Capture the cell that displays the provided text and extract its [x, y] central coordinate. 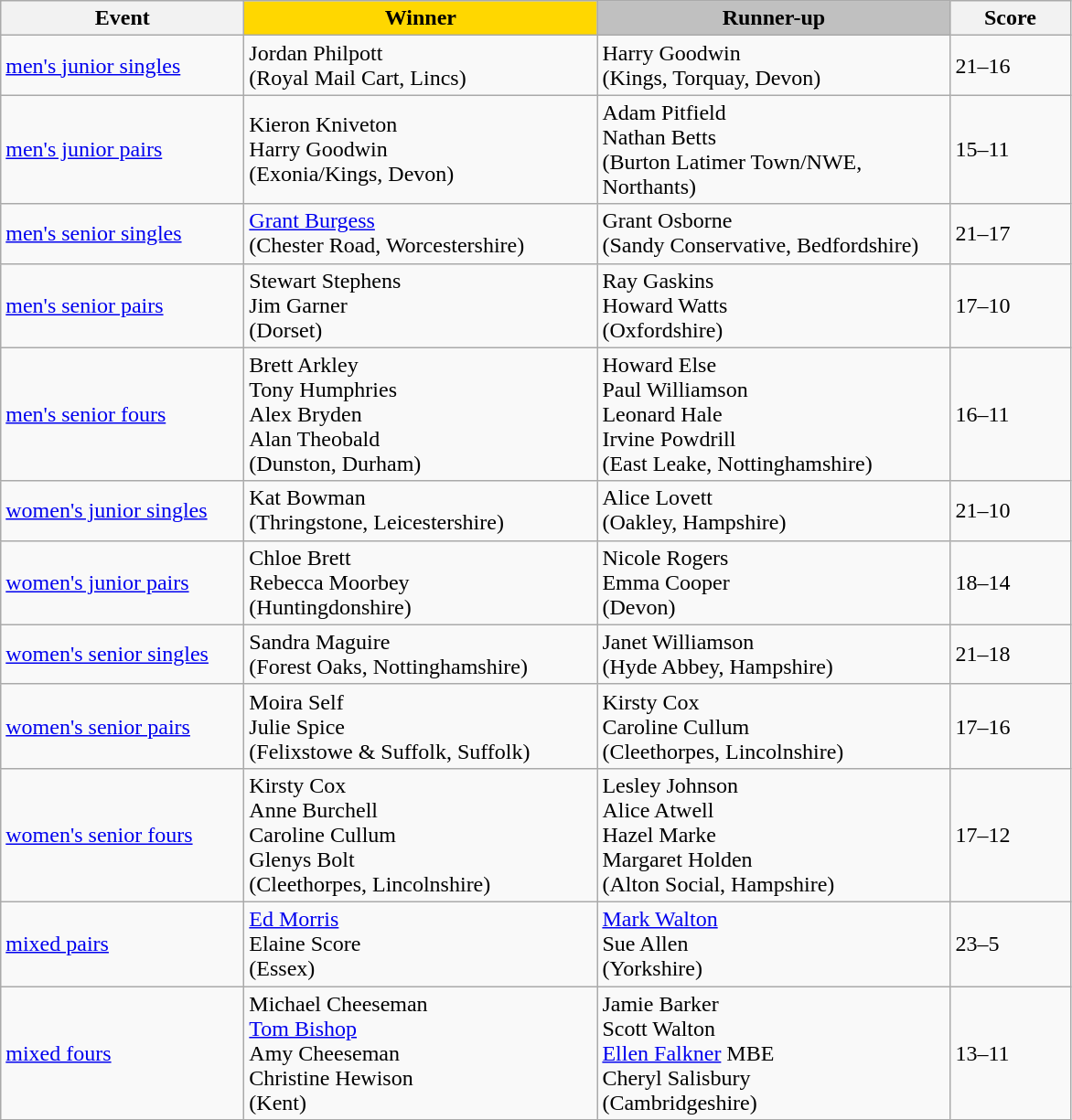
Stewart StephensJim Garner (Dorset) [421, 305]
mixed pairs [123, 944]
Kirsty CoxCaroline Cullum(Cleethorpes, Lincolnshire) [774, 726]
Jamie BarkerScott WaltonEllen Falkner MBECheryl Salisbury(Cambridgeshire) [774, 1052]
16–11 [1010, 414]
17–12 [1010, 835]
Grant Burgess(Chester Road, Worcestershire) [421, 234]
women's senior singles [123, 655]
women's senior fours [123, 835]
Ed MorrisElaine Score(Essex) [421, 944]
Moira SelfJulie Spice(Felixstowe & Suffolk, Suffolk) [421, 726]
17–16 [1010, 726]
Janet Williamson(Hyde Abbey, Hampshire) [774, 655]
Kirsty CoxAnne BurchellCaroline CullumGlenys Bolt(Cleethorpes, Lincolnshire) [421, 835]
Alice Lovett (Oakley, Hampshire) [774, 510]
men's senior fours [123, 414]
Grant Osborne(Sandy Conservative, Bedfordshire) [774, 234]
18–14 [1010, 582]
21–17 [1010, 234]
Score [1010, 18]
Event [123, 18]
Mark Walton Sue Allen(Yorkshire) [774, 944]
men's senior pairs [123, 305]
Lesley JohnsonAlice AtwellHazel MarkeMargaret Holden(Alton Social, Hampshire) [774, 835]
Runner-up [774, 18]
Harry Goodwin(Kings, Torquay, Devon) [774, 66]
Ray GaskinsHoward Watts(Oxfordshire) [774, 305]
women's junior singles [123, 510]
Howard Else Paul WilliamsonLeonard Hale Irvine Powdrill(East Leake, Nottinghamshire) [774, 414]
Michael CheesemanTom BishopAmy CheesemanChristine Hewison(Kent) [421, 1052]
men's junior singles [123, 66]
women's junior pairs [123, 582]
21–18 [1010, 655]
men's senior singles [123, 234]
21–16 [1010, 66]
15–11 [1010, 150]
women's senior pairs [123, 726]
mixed fours [123, 1052]
Winner [421, 18]
Brett Arkley Tony Humphries Alex Bryden Alan Theobald(Dunston, Durham) [421, 414]
Jordan Philpott (Royal Mail Cart, Lincs) [421, 66]
Kieron Kniveton Harry Goodwin(Exonia/Kings, Devon) [421, 150]
men's junior pairs [123, 150]
17–10 [1010, 305]
Chloe BrettRebecca Moorbey (Huntingdonshire) [421, 582]
23–5 [1010, 944]
Adam Pitfield Nathan Betts(Burton Latimer Town/NWE, Northants) [774, 150]
Kat Bowman (Thringstone, Leicestershire) [421, 510]
Nicole RogersEmma Cooper(Devon) [774, 582]
21–10 [1010, 510]
13–11 [1010, 1052]
Sandra Maguire(Forest Oaks, Nottinghamshire) [421, 655]
